Determine the (X, Y) coordinate at the center of the cell enclosing the given text.  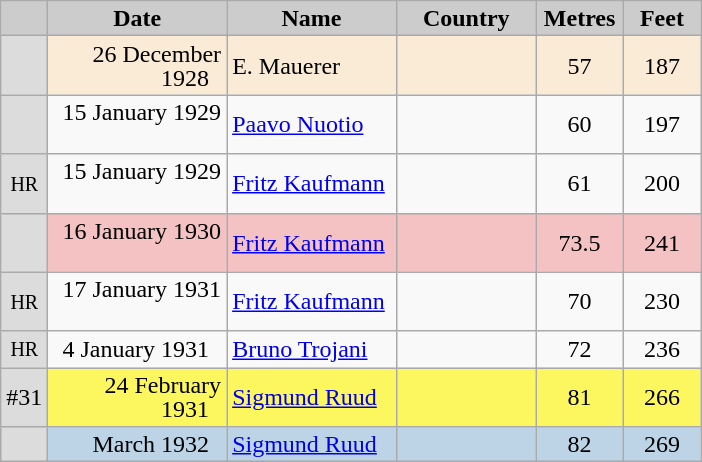
187 (662, 66)
Bruno Trojani (312, 350)
61 (580, 184)
#31 (24, 398)
4 January 1931 (138, 350)
Feet (662, 18)
82 (580, 444)
200 (662, 184)
17 January 1931 (138, 302)
Paavo Nuotio (312, 124)
269 (662, 444)
57 (580, 66)
24 February 1931 (138, 398)
73.5 (580, 242)
241 (662, 242)
16 January 1930 (138, 242)
Country (466, 18)
230 (662, 302)
Metres (580, 18)
E. Mauerer (312, 66)
236 (662, 350)
Date (138, 18)
197 (662, 124)
Name (312, 18)
26 December 1928 (138, 66)
72 (580, 350)
81 (580, 398)
March 1932 (138, 444)
60 (580, 124)
70 (580, 302)
266 (662, 398)
